Return the [X, Y] coordinate for the center point of the cell that contains the specified text.  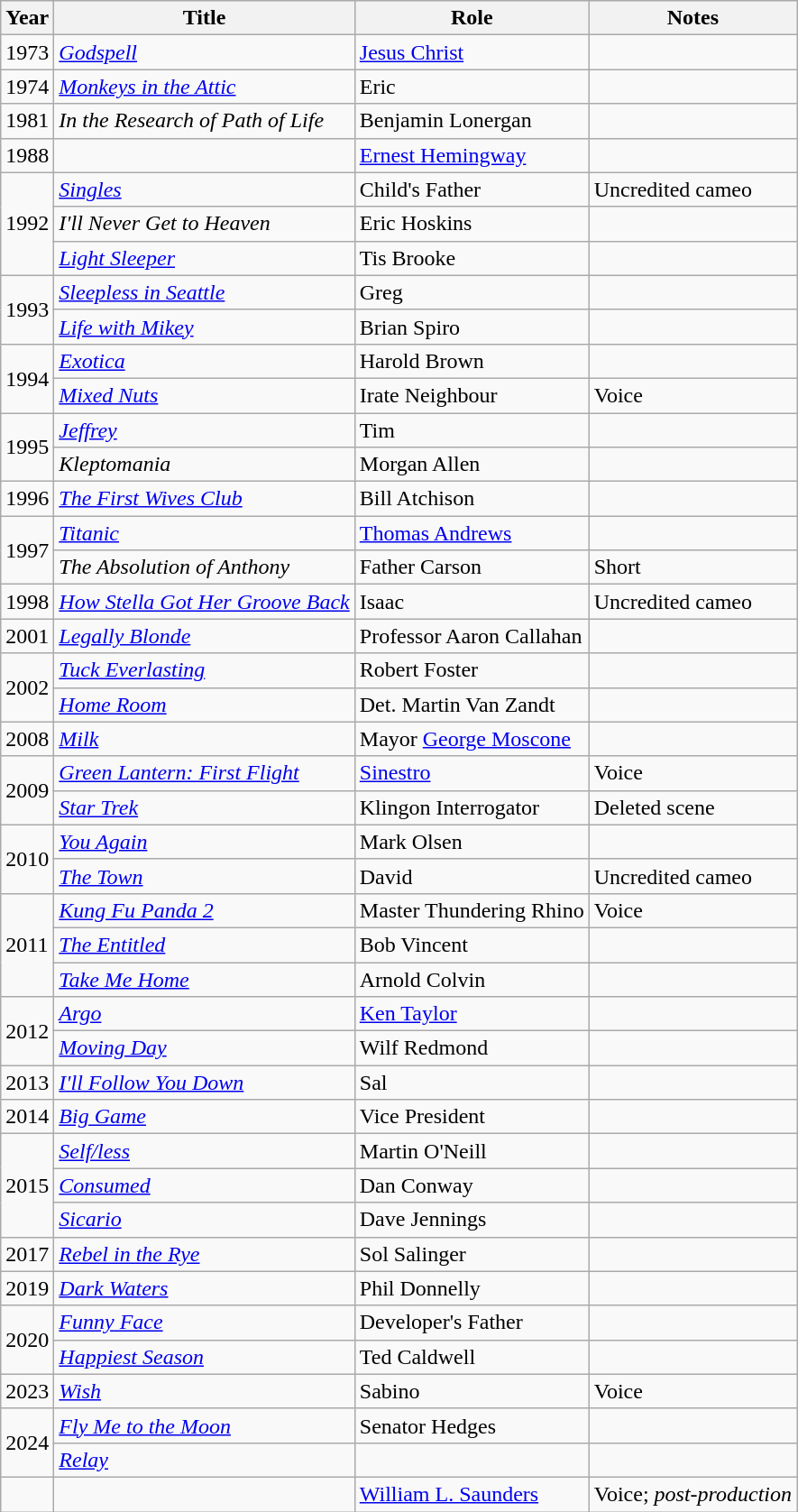
Sicario [204, 1220]
Jesus Christ [472, 52]
Wish [204, 1391]
Klingon Interrogator [472, 807]
2019 [27, 1288]
Thomas Andrews [472, 533]
Eric [472, 87]
Wilf Redmond [472, 1048]
Monkeys in the Attic [204, 87]
Kung Fu Panda 2 [204, 910]
2024 [27, 1443]
Exotica [204, 361]
Year [27, 18]
Big Game [204, 1117]
Take Me Home [204, 979]
Legally Blonde [204, 636]
Irate Neighbour [472, 395]
In the Research of Path of Life [204, 121]
1992 [27, 224]
Ted Caldwell [472, 1357]
Kleptomania [204, 465]
The Absolution of Anthony [204, 567]
Eric Hoskins [472, 224]
Sleepless in Seattle [204, 292]
The First Wives Club [204, 499]
Green Lantern: First Flight [204, 773]
Mixed Nuts [204, 395]
I'll Follow You Down [204, 1083]
Mark Olsen [472, 842]
Tim [472, 430]
You Again [204, 842]
Senator Hedges [472, 1425]
Jeffrey [204, 430]
Life with Mikey [204, 327]
2010 [27, 859]
2002 [27, 687]
Det. Martin Van Zandt [472, 705]
Dave Jennings [472, 1220]
Robert Foster [472, 670]
Vice President [472, 1117]
1973 [27, 52]
1997 [27, 550]
Funny Face [204, 1323]
Tis Brooke [472, 258]
2001 [27, 636]
Brian Spiro [472, 327]
2012 [27, 1031]
Sal [472, 1083]
Home Room [204, 705]
Singles [204, 189]
Milk [204, 739]
Role [472, 18]
William L. Saunders [472, 1494]
2009 [27, 790]
Fly Me to the Moon [204, 1425]
1988 [27, 155]
2023 [27, 1391]
The Entitled [204, 945]
Mayor George Moscone [472, 739]
Happiest Season [204, 1357]
Relay [204, 1460]
1981 [27, 121]
Arnold Colvin [472, 979]
The Town [204, 876]
Child's Father [472, 189]
Consumed [204, 1185]
Isaac [472, 602]
Ernest Hemingway [472, 155]
1993 [27, 309]
Sinestro [472, 773]
2020 [27, 1340]
Phil Donnelly [472, 1288]
David [472, 876]
Godspell [204, 52]
2011 [27, 945]
Light Sleeper [204, 258]
Titanic [204, 533]
Star Trek [204, 807]
Voice; post-production [693, 1494]
Dark Waters [204, 1288]
Rebel in the Rye [204, 1254]
2014 [27, 1117]
Martin O'Neill [472, 1151]
Greg [472, 292]
Developer's Father [472, 1323]
Dan Conway [472, 1185]
Sol Salinger [472, 1254]
Self/less [204, 1151]
1995 [27, 447]
Ken Taylor [472, 1014]
Tuck Everlasting [204, 670]
Bob Vincent [472, 945]
Morgan Allen [472, 465]
2015 [27, 1185]
Short [693, 567]
2008 [27, 739]
1974 [27, 87]
Title [204, 18]
1994 [27, 378]
Father Carson [472, 567]
Bill Atchison [472, 499]
2017 [27, 1254]
Harold Brown [472, 361]
1996 [27, 499]
Sabino [472, 1391]
1998 [27, 602]
Notes [693, 18]
Moving Day [204, 1048]
Argo [204, 1014]
I'll Never Get to Heaven [204, 224]
Benjamin Lonergan [472, 121]
Professor Aaron Callahan [472, 636]
How Stella Got Her Groove Back [204, 602]
Master Thundering Rhino [472, 910]
2013 [27, 1083]
Deleted scene [693, 807]
